Capture the cell that displays the provided text and extract its (X, Y) central coordinate. 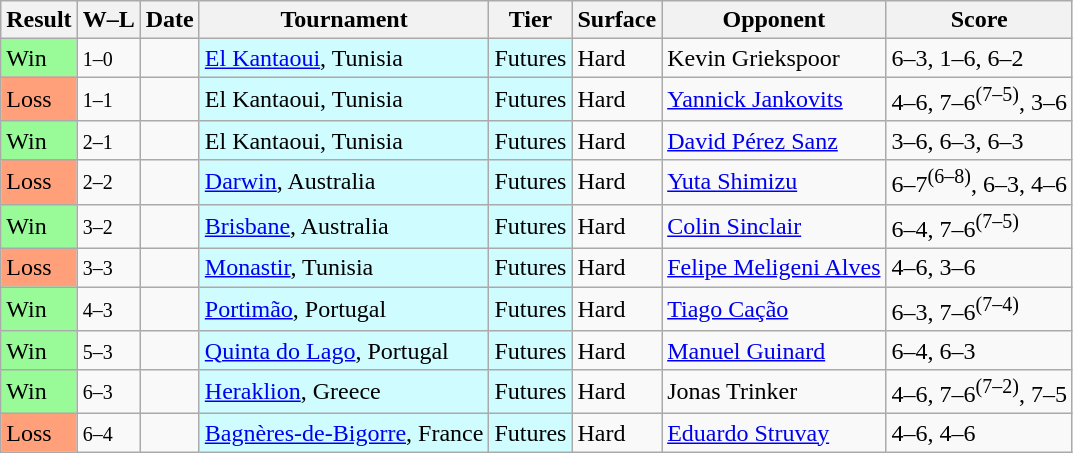
6–3 (108, 392)
Yannick Jankovits (774, 100)
3–6, 6–3, 6–3 (979, 140)
Date (170, 20)
Manuel Guinard (774, 350)
6–3, 1–6, 6–2 (979, 58)
6–7(6–8), 6–3, 4–6 (979, 182)
Portimão, Portugal (344, 310)
Tournament (344, 20)
6–4, 7–6(7–5) (979, 226)
4–6, 4–6 (979, 433)
Colin Sinclair (774, 226)
2–2 (108, 182)
Opponent (774, 20)
6–4 (108, 433)
Yuta Shimizu (774, 182)
6–3, 7–6(7–4) (979, 310)
4–6, 3–6 (979, 268)
Heraklion, Greece (344, 392)
David Pérez Sanz (774, 140)
W–L (108, 20)
Result (39, 20)
3–2 (108, 226)
6–4, 6–3 (979, 350)
Quinta do Lago, Portugal (344, 350)
Kevin Griekspoor (774, 58)
4–6, 7–6(7–5), 3–6 (979, 100)
4–3 (108, 310)
Tiago Cação (774, 310)
Surface (617, 20)
Eduardo Struvay (774, 433)
3–3 (108, 268)
Jonas Trinker (774, 392)
Brisbane, Australia (344, 226)
Felipe Meligeni Alves (774, 268)
Monastir, Tunisia (344, 268)
4–6, 7–6(7–2), 7–5 (979, 392)
Darwin, Australia (344, 182)
5–3 (108, 350)
Score (979, 20)
1–1 (108, 100)
Bagnères-de-Bigorre, France (344, 433)
1–0 (108, 58)
2–1 (108, 140)
Tier (530, 20)
